Return [x, y] of the center of cell containing provided text 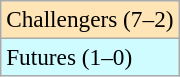
Futures (1–0) [90, 57]
Challengers (7–2) [90, 19]
